From the cell containing the given text, extract its center point as [x, y] coordinate. 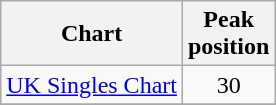
UK Singles Chart [92, 85]
Chart [92, 34]
Peakposition [228, 34]
30 [228, 85]
